Scan for the cell matching the given text and deliver its [X, Y] coordinate at center. 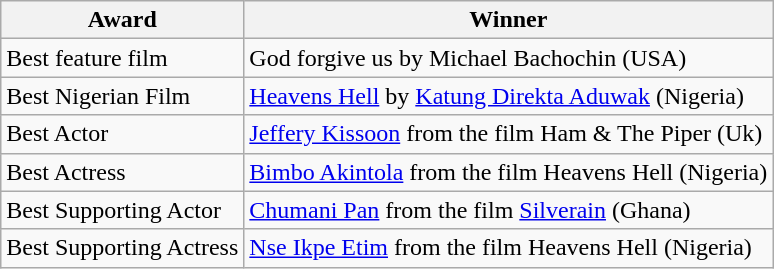
Bimbo Akintola from the film Heavens Hell (Nigeria) [508, 172]
Best Actor [122, 134]
Nse Ikpe Etim from the film Heavens Hell (Nigeria) [508, 248]
Chumani Pan from the film Silverain (Ghana) [508, 210]
God forgive us by Michael Bachochin (USA) [508, 58]
Best Supporting Actor [122, 210]
Best Nigerian Film [122, 96]
Best feature film [122, 58]
Best Supporting Actress [122, 248]
Award [122, 20]
Jeffery Kissoon from the film Ham & The Piper (Uk) [508, 134]
Heavens Hell by Katung Direkta Aduwak (Nigeria) [508, 96]
Best Actress [122, 172]
Winner [508, 20]
